Find where the given text appears and provide that cell's center as [X, Y] coordinate. 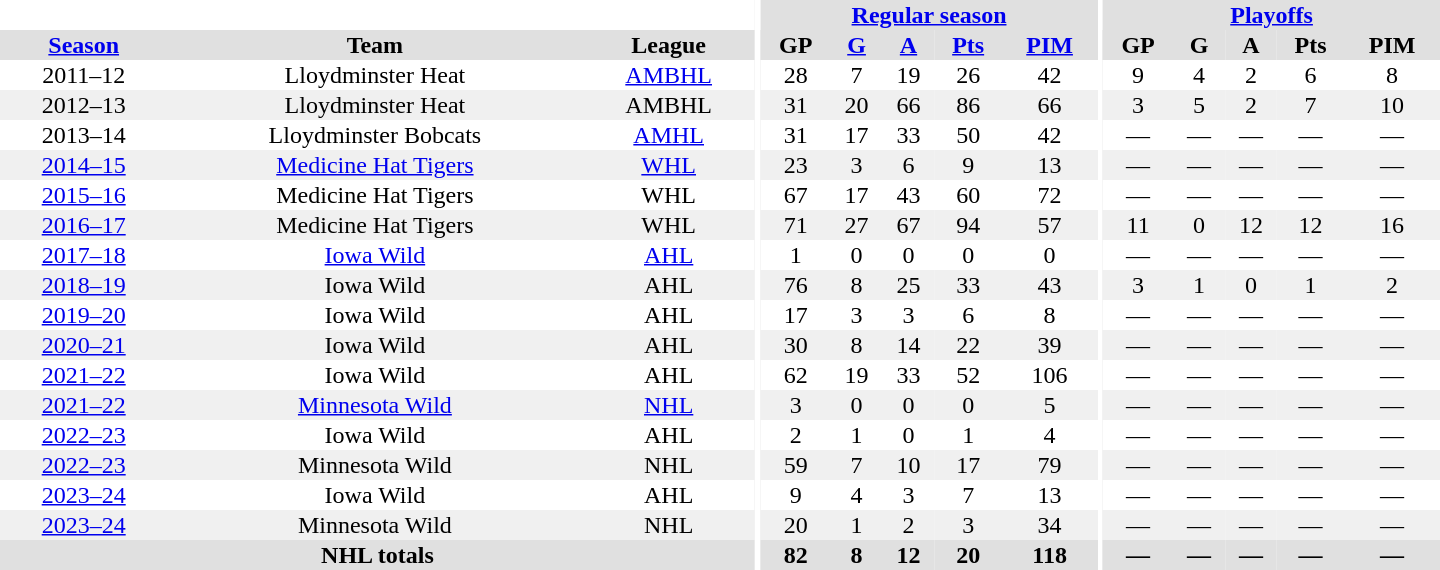
60 [968, 195]
NHL totals [378, 555]
2019–20 [84, 315]
16 [1392, 225]
2013–14 [84, 135]
25 [909, 285]
27 [857, 225]
26 [968, 75]
79 [1050, 465]
82 [796, 555]
Team [374, 45]
30 [796, 345]
AMHL [668, 135]
League [668, 45]
62 [796, 375]
14 [909, 345]
Lloydminster Bobcats [374, 135]
Playoffs [1272, 15]
11 [1138, 225]
2015–16 [84, 195]
76 [796, 285]
52 [968, 375]
22 [968, 345]
94 [968, 225]
72 [1050, 195]
28 [796, 75]
2018–19 [84, 285]
23 [796, 165]
86 [968, 105]
71 [796, 225]
2011–12 [84, 75]
Regular season [930, 15]
50 [968, 135]
106 [1050, 375]
2020–21 [84, 345]
2017–18 [84, 255]
39 [1050, 345]
34 [1050, 525]
2016–17 [84, 225]
118 [1050, 555]
Season [84, 45]
2014–15 [84, 165]
59 [796, 465]
57 [1050, 225]
2012–13 [84, 105]
